Return the [X, Y] coordinate for the center point of the cell that contains the specified text.  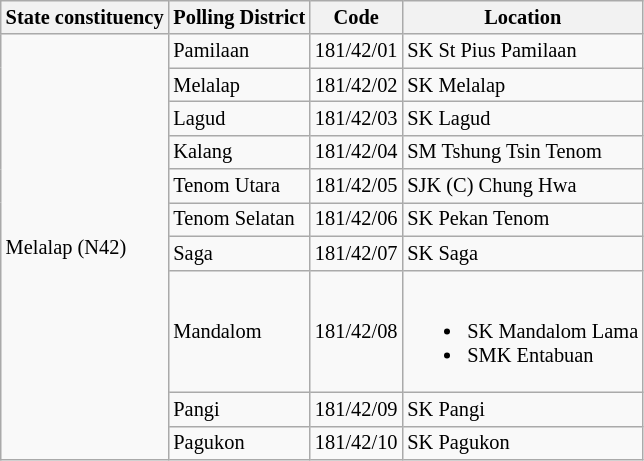
SJK (C) Chung Hwa [522, 186]
Kalang [239, 152]
181/42/01 [356, 51]
SK Melalap [522, 85]
SK Pagukon [522, 443]
181/42/02 [356, 85]
SK Lagud [522, 118]
181/42/07 [356, 253]
Polling District [239, 17]
Tenom Selatan [239, 219]
Melalap [239, 85]
Lagud [239, 118]
181/42/10 [356, 443]
SK Pekan Tenom [522, 219]
Pagukon [239, 443]
Melalap (N42) [85, 246]
SK Pangi [522, 409]
SK Saga [522, 253]
SM Tshung Tsin Tenom [522, 152]
181/42/08 [356, 331]
Pangi [239, 409]
Mandalom [239, 331]
Code [356, 17]
181/42/09 [356, 409]
181/42/06 [356, 219]
181/42/04 [356, 152]
181/42/05 [356, 186]
181/42/03 [356, 118]
SK Mandalom LamaSMK Entabuan [522, 331]
SK St Pius Pamilaan [522, 51]
Location [522, 17]
Tenom Utara [239, 186]
Pamilaan [239, 51]
State constituency [85, 17]
Saga [239, 253]
